Detect which cell encompasses the target text, then output its (x, y) center coordinate. 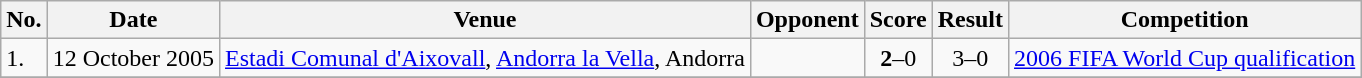
12 October 2005 (133, 58)
Competition (1185, 20)
1. (24, 58)
Result (970, 20)
Date (133, 20)
Venue (486, 20)
Estadi Comunal d'Aixovall, Andorra la Vella, Andorra (486, 58)
3–0 (970, 58)
Score (898, 20)
2006 FIFA World Cup qualification (1185, 58)
Opponent (807, 20)
2–0 (898, 58)
No. (24, 20)
